From the cell containing the given text, extract its center point as (x, y) coordinate. 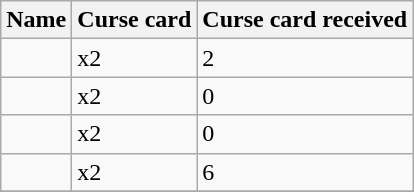
6 (305, 172)
Curse card received (305, 20)
Curse card (134, 20)
2 (305, 58)
Name (36, 20)
